Extract the (X, Y) coordinate from the center of the cell holding the provided text.  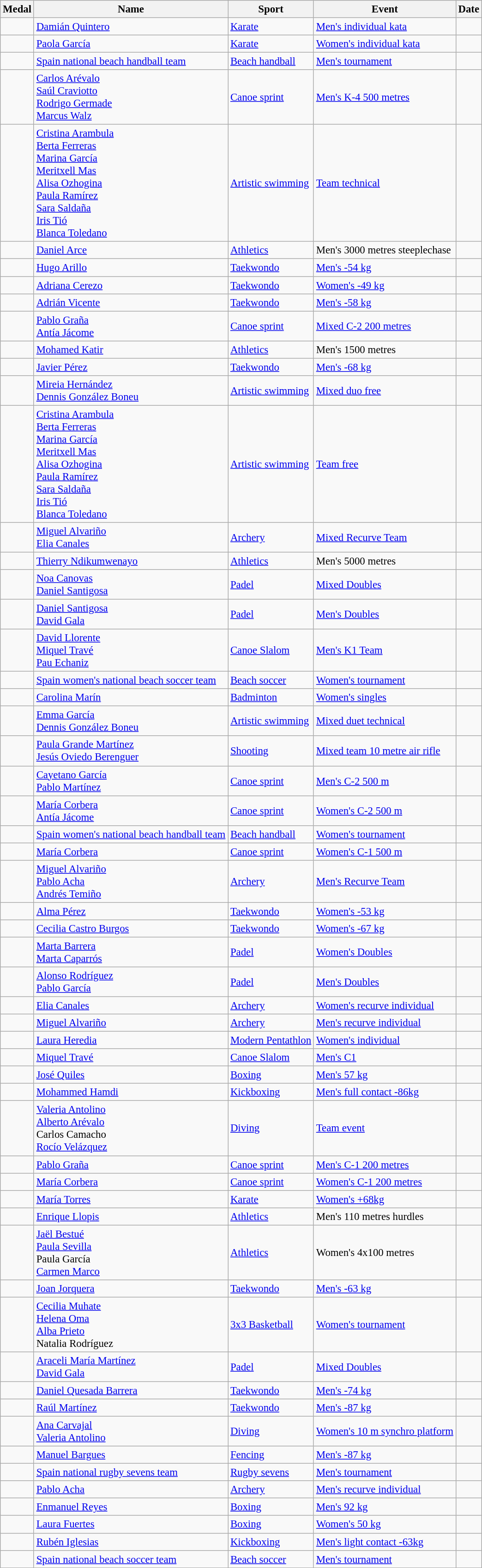
Marta BarreraMarta Caparrós (131, 952)
Emma GarcíaDennis González Boneu (131, 721)
Raúl Martínez (131, 1408)
Mixed C-2 200 metres (385, 326)
Hugo Arillo (131, 268)
Men's -74 kg (385, 1390)
Paola García (131, 44)
Men's C-2 500 m (385, 781)
Women's C-1 500 m (385, 852)
Enmanuel Reyes (131, 1507)
Women's 4x100 metres (385, 1253)
Carlos ArévaloSaúl CraviottoRodrigo GermadeMarcus Walz (131, 97)
Miguel AlvariñoPablo AchaAndrés Temiño (131, 882)
Damián Quintero (131, 27)
María CorberaAntía Jácome (131, 811)
Javier Pérez (131, 367)
Women's -49 kg (385, 285)
Women's individual (385, 1040)
David LlorenteMiquel TravéPau Echaniz (131, 650)
Spain national beach soccer team (131, 1559)
Miguel AlvariñoElia Canales (131, 537)
Men's 5000 metres (385, 561)
Shooting (271, 751)
Event (385, 9)
Carolina Marín (131, 697)
Miquel Travé (131, 1057)
Men's K1 Team (385, 650)
Pablo GrañaAntía Jácome (131, 326)
Spain women's national beach soccer team (131, 680)
Mixed duo free (385, 390)
Paula Grande MartínezJesús Oviedo Berenguer (131, 751)
Manuel Bargues (131, 1455)
Men's K-4 500 metres (385, 97)
Women's individual kata (385, 44)
Men's -63 kg (385, 1289)
Pablo Acha (131, 1490)
Women's -53 kg (385, 911)
Daniel SantigosaDavid Gala (131, 615)
Mohamed Katir (131, 349)
Men's C-1 200 metres (385, 1165)
Team free (385, 464)
Enrique Llopis (131, 1216)
Men's -54 kg (385, 268)
Cecilia Castro Burgos (131, 929)
Laura Heredia (131, 1040)
Women's Doubles (385, 952)
Sport (271, 9)
Ana CarvajalValeria Antolino (131, 1432)
Team event (385, 1128)
Alma Pérez (131, 911)
Women's +68kg (385, 1199)
Men's 110 metres hurdles (385, 1216)
Medal (18, 9)
Alonso RodríguezPablo García (131, 982)
José Quiles (131, 1075)
Mixed team 10 metre air rifle (385, 751)
Men's 1500 metres (385, 349)
Mixed Recurve Team (385, 537)
Men's C1 (385, 1057)
Team technical (385, 183)
Jaël BestuéPaula SevillaPaula GarcíaCarmen Marco (131, 1253)
Women's 50 kg (385, 1525)
Women's 10 m synchro platform (385, 1432)
Araceli María MartínezDavid Gala (131, 1367)
Fencing (271, 1455)
Men's light contact -63kg (385, 1542)
Women's C-1 200 metres (385, 1182)
Men's 57 kg (385, 1075)
Women's recurve individual (385, 1006)
Mireia HernándezDennis González Boneu (131, 390)
Rubén Iglesias (131, 1542)
Miguel Alvariño (131, 1023)
Men's -58 kg (385, 302)
Cayetano GarcíaPablo Martínez (131, 781)
Date (469, 9)
Modern Pentathlon (271, 1040)
Rugby sevens (271, 1472)
Men's individual kata (385, 27)
Thierry Ndikumwenayo (131, 561)
Men's full contact -86kg (385, 1093)
Cecilia MuhateHelena OmaAlba PrietoNatalia Rodríguez (131, 1325)
Valeria AntolinoAlberto ArévaloCarlos CamachoRocío Velázquez (131, 1128)
María Torres (131, 1199)
Elia Canales (131, 1006)
Spain national rugby sevens team (131, 1472)
Mixed duet technical (385, 721)
Men's 92 kg (385, 1507)
Men's 3000 metres steeplechase (385, 251)
Name (131, 9)
Noa CanovasDaniel Santigosa (131, 584)
Joan Jorquera (131, 1289)
Men's Recurve Team (385, 882)
Men's -68 kg (385, 367)
Spain national beach handball team (131, 61)
Spain women's national beach handball team (131, 834)
Daniel Arce (131, 251)
Adriana Cerezo (131, 285)
Pablo Graña (131, 1165)
Daniel Quesada Barrera (131, 1390)
Women's singles (385, 697)
Badminton (271, 697)
Women's C-2 500 m (385, 811)
Laura Fuertes (131, 1525)
Mohammed Hamdi (131, 1093)
3x3 Basketball (271, 1325)
Adrián Vicente (131, 302)
Women's -67 kg (385, 929)
